Determine the (X, Y) coordinate at the center of the cell enclosing the given text.  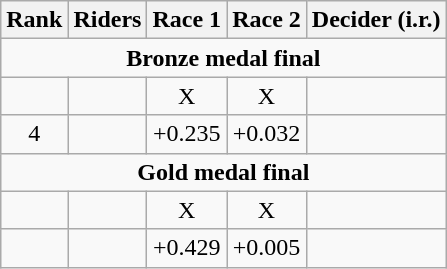
4 (34, 134)
Gold medal final (224, 172)
Race 2 (267, 20)
Rank (34, 20)
+0.032 (267, 134)
+0.235 (187, 134)
Decider (i.r.) (376, 20)
Race 1 (187, 20)
+0.429 (187, 248)
Riders (108, 20)
+0.005 (267, 248)
Bronze medal final (224, 58)
